Find where the given text appears and provide that cell's center as (X, Y) coordinate. 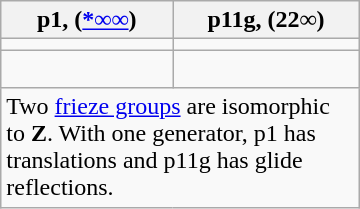
Two frieze groups are isomorphic to Z. With one generator, p1 has translations and p11g has glide reflections. (180, 148)
p11g, (22∞) (266, 20)
p1, (*∞∞) (87, 20)
